Return the [X, Y] coordinate for the center point of the cell that contains the specified text.  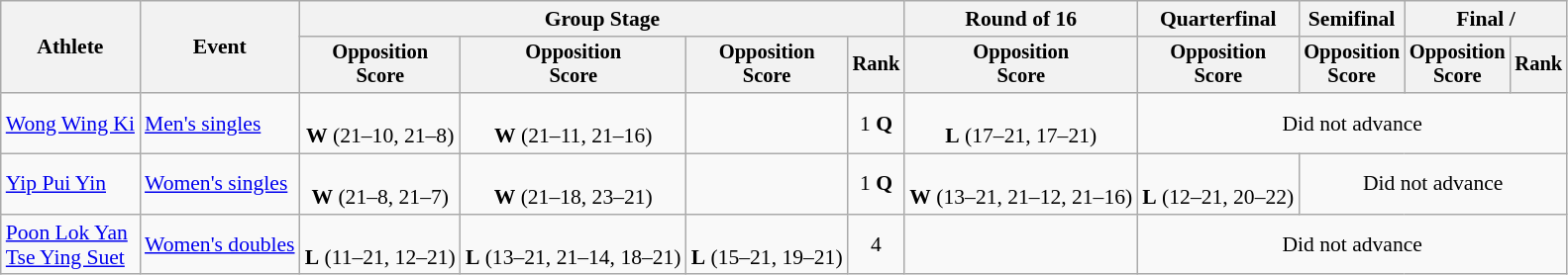
Quarterfinal [1218, 19]
Men's singles [220, 123]
L (15–21, 19–21) [767, 245]
Athlete [70, 47]
Event [220, 47]
Women's singles [220, 184]
Semifinal [1351, 19]
L (11–21, 12–21) [380, 245]
Poon Lok YanTse Ying Suet [70, 245]
W (21–10, 21–8) [380, 123]
Wong Wing Ki [70, 123]
4 [877, 245]
W (13–21, 21–12, 21–16) [1020, 184]
L (17–21, 17–21) [1020, 123]
Group Stage [602, 19]
L (12–21, 20–22) [1218, 184]
W (21–8, 21–7) [380, 184]
Final / [1486, 19]
W (21–18, 23–21) [574, 184]
W (21–11, 21–16) [574, 123]
Round of 16 [1020, 19]
L (13–21, 21–14, 18–21) [574, 245]
Women's doubles [220, 245]
Yip Pui Yin [70, 184]
